Output the (X, Y) coordinate of the center of the cell containing the given text.  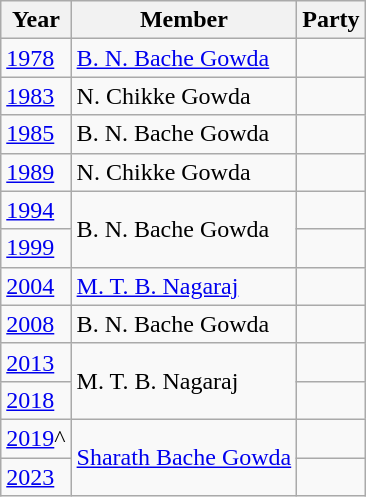
Member (184, 20)
2004 (36, 286)
1999 (36, 248)
Party (331, 20)
2013 (36, 362)
1978 (36, 58)
2019^ (36, 438)
1985 (36, 134)
2008 (36, 324)
Year (36, 20)
Sharath Bache Gowda (184, 457)
2023 (36, 477)
1983 (36, 96)
1994 (36, 210)
1989 (36, 172)
2018 (36, 400)
